From the cell containing the given text, extract its center point as (x, y) coordinate. 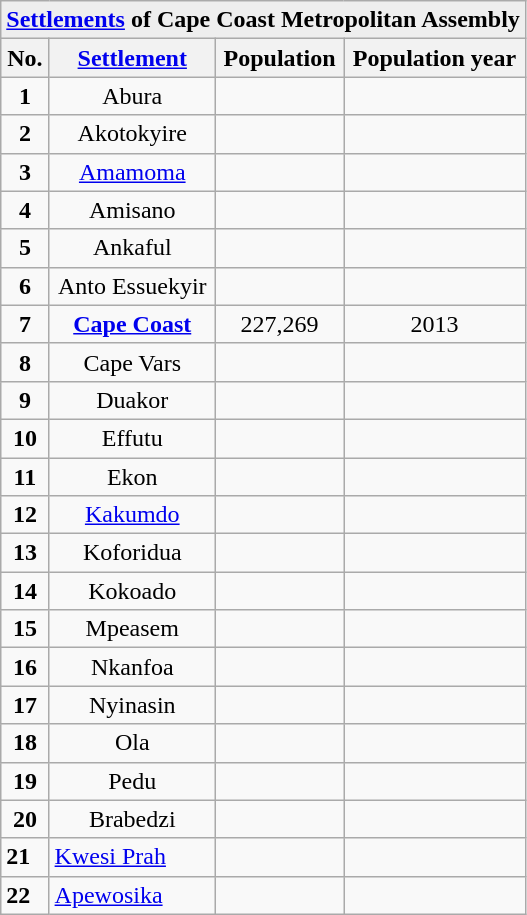
2013 (435, 324)
Kakumdo (132, 515)
21 (25, 857)
Settlements of Cape Coast Metropolitan Assembly (264, 20)
18 (25, 743)
22 (25, 895)
2 (25, 134)
Effutu (132, 438)
Nyinasin (132, 705)
9 (25, 400)
7 (25, 324)
Duakor (132, 400)
4 (25, 210)
Mpeasem (132, 629)
Settlement (132, 58)
Cape Coast (132, 324)
Brabedzi (132, 819)
14 (25, 591)
16 (25, 667)
Kokoado (132, 591)
17 (25, 705)
No. (25, 58)
8 (25, 362)
Pedu (132, 781)
13 (25, 553)
Apewosika (132, 895)
Amamoma (132, 172)
Anto Essuekyir (132, 286)
Cape Vars (132, 362)
15 (25, 629)
Ekon (132, 477)
Akotokyire (132, 134)
Population (279, 58)
19 (25, 781)
Abura (132, 96)
Kwesi Prah (132, 857)
6 (25, 286)
11 (25, 477)
5 (25, 248)
Nkanfoa (132, 667)
Ankaful (132, 248)
10 (25, 438)
12 (25, 515)
3 (25, 172)
Amisano (132, 210)
227,269 (279, 324)
1 (25, 96)
Koforidua (132, 553)
Population year (435, 58)
20 (25, 819)
Ola (132, 743)
